From the cell containing the given text, extract its center point as [X, Y] coordinate. 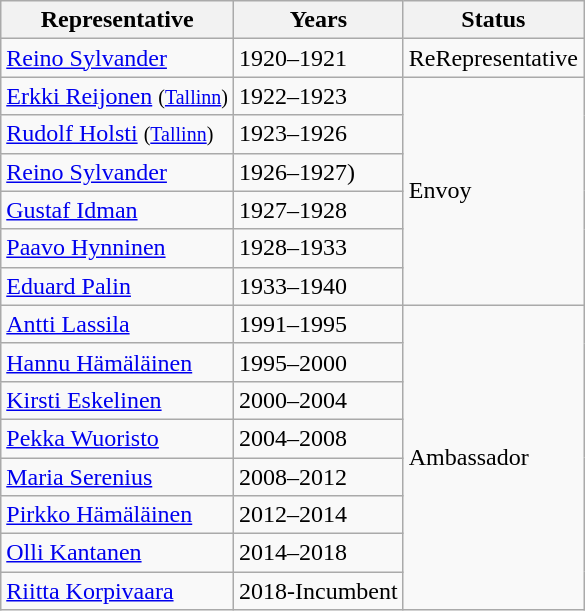
Maria Serenius [118, 477]
Representative [118, 20]
1922–1923 [319, 96]
Paavo Hynninen [118, 248]
Kirsti Eskelinen [118, 400]
ReRepresentative [493, 58]
1926–1927) [319, 172]
2004–2008 [319, 438]
2012–2014 [319, 515]
1933–1940 [319, 286]
Pirkko Hämäläinen [118, 515]
2000–2004 [319, 400]
Rudolf Holsti (Tallinn) [118, 134]
Antti Lassila [118, 324]
Olli Kantanen [118, 553]
Gustaf Idman [118, 210]
Pekka Wuoristo [118, 438]
1928–1933 [319, 248]
Riitta Korpivaara [118, 591]
1927–1928 [319, 210]
Ambassador [493, 457]
1923–1926 [319, 134]
2008–2012 [319, 477]
Erkki Reijonen (Tallinn) [118, 96]
1920–1921 [319, 58]
1995–2000 [319, 362]
1991–1995 [319, 324]
2018-Incumbent [319, 591]
Hannu Hämäläinen [118, 362]
Eduard Palin [118, 286]
Envoy [493, 191]
Years [319, 20]
2014–2018 [319, 553]
Status [493, 20]
